Output the [X, Y] coordinate of the center of the cell containing the given text.  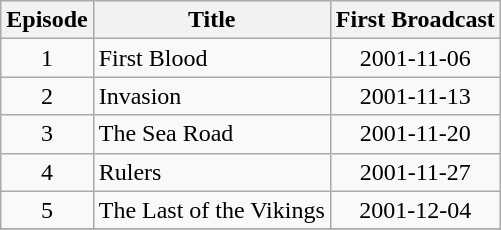
Rulers [212, 172]
Title [212, 20]
2001-11-20 [415, 134]
2001-12-04 [415, 210]
Episode [47, 20]
The Last of the Vikings [212, 210]
First Blood [212, 58]
4 [47, 172]
Invasion [212, 96]
2001-11-13 [415, 96]
First Broadcast [415, 20]
2001-11-06 [415, 58]
5 [47, 210]
The Sea Road [212, 134]
1 [47, 58]
3 [47, 134]
2001-11-27 [415, 172]
2 [47, 96]
